Return the (x, y) coordinate for the center point of the cell that contains the specified text.  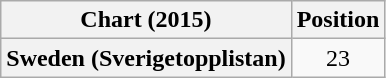
Position (338, 20)
23 (338, 58)
Sweden (Sverigetopplistan) (146, 58)
Chart (2015) (146, 20)
